Locate the cell with the specified text and output its (x, y) center coordinate. 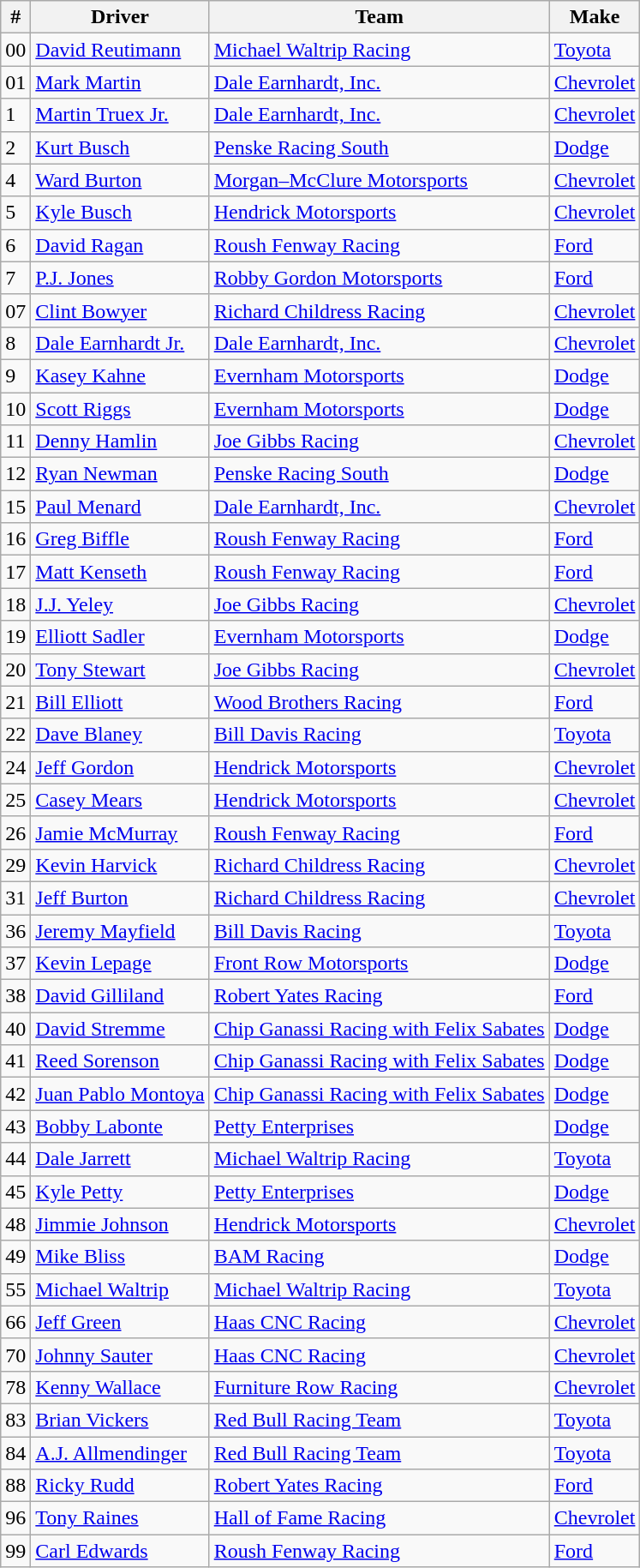
48 (15, 1224)
Bobby Labonte (120, 1126)
Jeff Burton (120, 898)
01 (15, 82)
Kyle Petty (120, 1192)
Casey Mears (120, 800)
Morgan–McClure Motorsports (379, 180)
9 (15, 375)
42 (15, 1094)
Kevin Lepage (120, 964)
37 (15, 964)
18 (15, 604)
16 (15, 539)
20 (15, 670)
Mark Martin (120, 82)
38 (15, 996)
Paul Menard (120, 507)
Greg Biffle (120, 539)
7 (15, 278)
29 (15, 865)
00 (15, 50)
96 (15, 1518)
David Gilliland (120, 996)
21 (15, 702)
David Reutimann (120, 50)
41 (15, 1061)
David Ragan (120, 245)
Scott Riggs (120, 409)
24 (15, 767)
Ward Burton (120, 180)
Carl Edwards (120, 1551)
44 (15, 1159)
Front Row Motorsports (379, 964)
Tony Stewart (120, 670)
A.J. Allmendinger (120, 1453)
84 (15, 1453)
Matt Kenseth (120, 572)
Wood Brothers Racing (379, 702)
25 (15, 800)
David Stremme (120, 1029)
70 (15, 1355)
Jeremy Mayfield (120, 930)
99 (15, 1551)
Dave Blaney (120, 735)
Kasey Kahne (120, 375)
Jeff Gordon (120, 767)
Kenny Wallace (120, 1387)
40 (15, 1029)
BAM Racing (379, 1257)
12 (15, 474)
19 (15, 637)
83 (15, 1420)
Johnny Sauter (120, 1355)
Ricky Rudd (120, 1486)
1 (15, 115)
5 (15, 213)
15 (15, 507)
66 (15, 1322)
2 (15, 147)
Denny Hamlin (120, 442)
8 (15, 343)
55 (15, 1289)
31 (15, 898)
49 (15, 1257)
07 (15, 310)
Jimmie Johnson (120, 1224)
Dale Earnhardt Jr. (120, 343)
22 (15, 735)
Martin Truex Jr. (120, 115)
Driver (120, 17)
Jeff Green (120, 1322)
Jamie McMurray (120, 832)
10 (15, 409)
43 (15, 1126)
Tony Raines (120, 1518)
P.J. Jones (120, 278)
36 (15, 930)
11 (15, 442)
Make (595, 17)
Michael Waltrip (120, 1289)
78 (15, 1387)
Kurt Busch (120, 147)
Ryan Newman (120, 474)
Juan Pablo Montoya (120, 1094)
88 (15, 1486)
Dale Jarrett (120, 1159)
Furniture Row Racing (379, 1387)
Kyle Busch (120, 213)
Hall of Fame Racing (379, 1518)
Bill Elliott (120, 702)
J.J. Yeley (120, 604)
Reed Sorenson (120, 1061)
Kevin Harvick (120, 865)
# (15, 17)
17 (15, 572)
Robby Gordon Motorsports (379, 278)
Elliott Sadler (120, 637)
26 (15, 832)
Brian Vickers (120, 1420)
Clint Bowyer (120, 310)
6 (15, 245)
4 (15, 180)
Team (379, 17)
Mike Bliss (120, 1257)
45 (15, 1192)
